Pinpoint the cell where the given text exists, returning its [X, Y] midpoint coordinate. 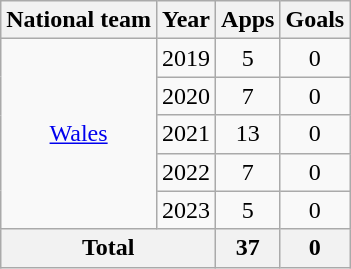
13 [248, 134]
Total [108, 248]
2021 [186, 134]
Apps [248, 20]
National team [79, 20]
Year [186, 20]
2020 [186, 96]
Goals [315, 20]
2019 [186, 58]
Wales [79, 134]
2023 [186, 210]
37 [248, 248]
2022 [186, 172]
